Find where the given text appears and provide that cell's center as [X, Y] coordinate. 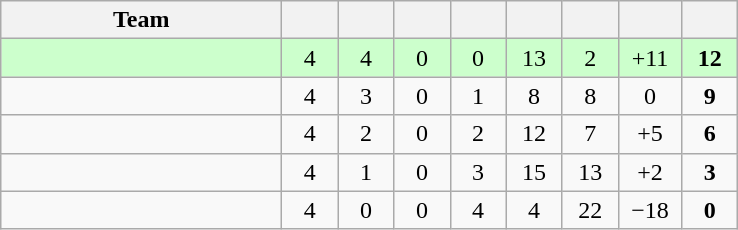
22 [590, 210]
−18 [650, 210]
6 [710, 134]
+2 [650, 172]
+11 [650, 58]
Team [142, 20]
+5 [650, 134]
7 [590, 134]
9 [710, 96]
15 [534, 172]
